Return the [X, Y] coordinate for the center point of the cell that contains the specified text.  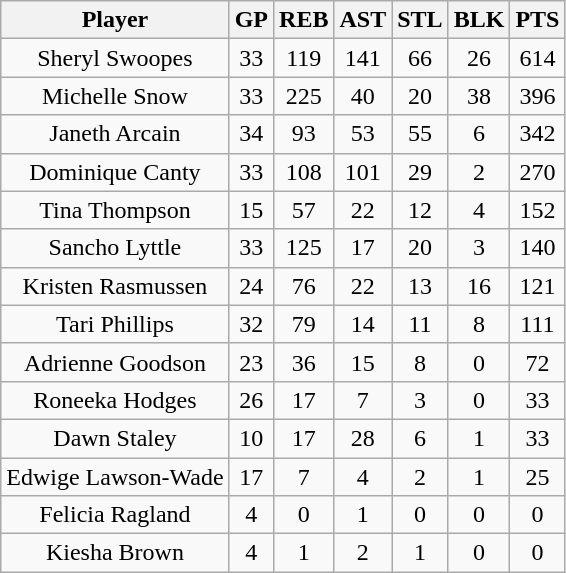
Roneeka Hodges [115, 400]
66 [420, 58]
28 [363, 438]
38 [479, 96]
34 [251, 134]
76 [304, 286]
GP [251, 20]
140 [538, 248]
Dawn Staley [115, 438]
Sheryl Swoopes [115, 58]
93 [304, 134]
79 [304, 324]
11 [420, 324]
Tina Thompson [115, 210]
Adrienne Goodson [115, 362]
111 [538, 324]
57 [304, 210]
14 [363, 324]
Michelle Snow [115, 96]
12 [420, 210]
72 [538, 362]
PTS [538, 20]
Janeth Arcain [115, 134]
Dominique Canty [115, 172]
32 [251, 324]
13 [420, 286]
342 [538, 134]
Player [115, 20]
270 [538, 172]
101 [363, 172]
55 [420, 134]
STL [420, 20]
141 [363, 58]
23 [251, 362]
152 [538, 210]
10 [251, 438]
614 [538, 58]
29 [420, 172]
119 [304, 58]
121 [538, 286]
396 [538, 96]
REB [304, 20]
Kristen Rasmussen [115, 286]
24 [251, 286]
40 [363, 96]
Kiesha Brown [115, 553]
Tari Phillips [115, 324]
AST [363, 20]
36 [304, 362]
BLK [479, 20]
225 [304, 96]
Felicia Ragland [115, 515]
53 [363, 134]
125 [304, 248]
Edwige Lawson-Wade [115, 477]
108 [304, 172]
16 [479, 286]
Sancho Lyttle [115, 248]
25 [538, 477]
